Pinpoint the cell where the given text exists, returning its [X, Y] midpoint coordinate. 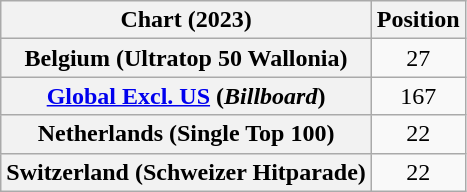
Netherlands (Single Top 100) [186, 134]
Belgium (Ultratop 50 Wallonia) [186, 58]
Position [418, 20]
167 [418, 96]
Global Excl. US (Billboard) [186, 96]
Chart (2023) [186, 20]
27 [418, 58]
Switzerland (Schweizer Hitparade) [186, 172]
